Search for the cell housing the specified text and yield its [x, y] center coordinate. 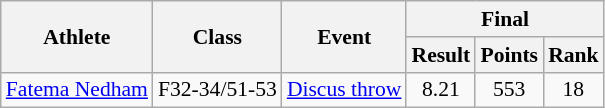
Event [344, 36]
Fatema Nedham [77, 90]
Discus throw [344, 90]
F32-34/51-53 [218, 90]
Rank [574, 55]
553 [509, 90]
Final [504, 19]
18 [574, 90]
Class [218, 36]
Points [509, 55]
Result [440, 55]
Athlete [77, 36]
8.21 [440, 90]
